Provide the (x, y) coordinate of the cell's center where the given text is located.  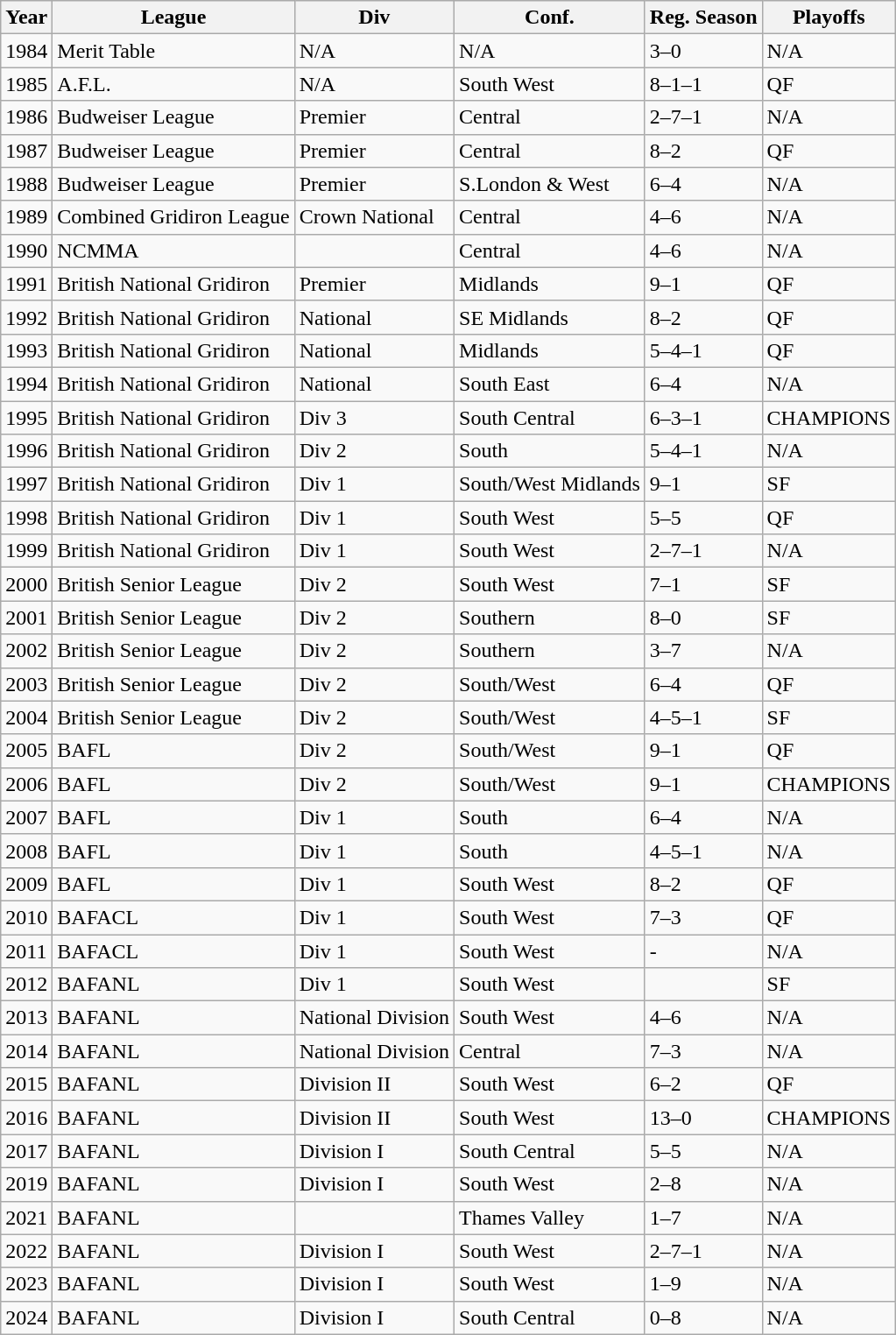
1997 (26, 484)
1988 (26, 184)
2009 (26, 884)
2001 (26, 618)
2005 (26, 751)
2000 (26, 584)
2007 (26, 817)
6–2 (703, 1084)
2015 (26, 1084)
2023 (26, 1284)
3–0 (703, 51)
1998 (26, 518)
3–7 (703, 651)
2024 (26, 1317)
2003 (26, 684)
1984 (26, 51)
2014 (26, 1051)
6–3–1 (703, 418)
Crown National (374, 217)
1986 (26, 117)
1993 (26, 350)
2008 (26, 851)
1994 (26, 384)
2010 (26, 917)
1989 (26, 217)
2006 (26, 784)
2013 (26, 1018)
1991 (26, 284)
1999 (26, 551)
2002 (26, 651)
2–8 (703, 1184)
1995 (26, 418)
NCMMA (173, 251)
1987 (26, 151)
2021 (26, 1218)
7–1 (703, 584)
Year (26, 18)
2012 (26, 985)
South East (550, 384)
8–0 (703, 618)
Merit Table (173, 51)
0–8 (703, 1317)
1990 (26, 251)
1985 (26, 84)
1996 (26, 451)
2016 (26, 1118)
League (173, 18)
13–0 (703, 1118)
Thames Valley (550, 1218)
1992 (26, 317)
A.F.L. (173, 84)
Reg. Season (703, 18)
Playoffs (829, 18)
2019 (26, 1184)
SE Midlands (550, 317)
2011 (26, 950)
Conf. (550, 18)
Div (374, 18)
1–9 (703, 1284)
Combined Gridiron League (173, 217)
2017 (26, 1151)
South/West Midlands (550, 484)
Div 3 (374, 418)
S.London & West (550, 184)
2022 (26, 1251)
- (703, 950)
2004 (26, 717)
8–1–1 (703, 84)
1–7 (703, 1218)
